Provide the [x, y] coordinate of the cell's center where the given text is located.  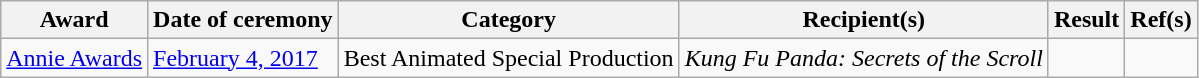
Category [508, 20]
Best Animated Special Production [508, 58]
Award [74, 20]
Result [1086, 20]
Date of ceremony [244, 20]
Ref(s) [1161, 20]
February 4, 2017 [244, 58]
Kung Fu Panda: Secrets of the Scroll [864, 58]
Annie Awards [74, 58]
Recipient(s) [864, 20]
